For the text-containing cell, return its midpoint in [X, Y] coordinate format. 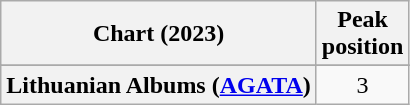
Lithuanian Albums (AGATA) [159, 85]
Chart (2023) [159, 34]
Peakposition [362, 34]
3 [362, 85]
